Locate the cell with the specified text and output its (x, y) center coordinate. 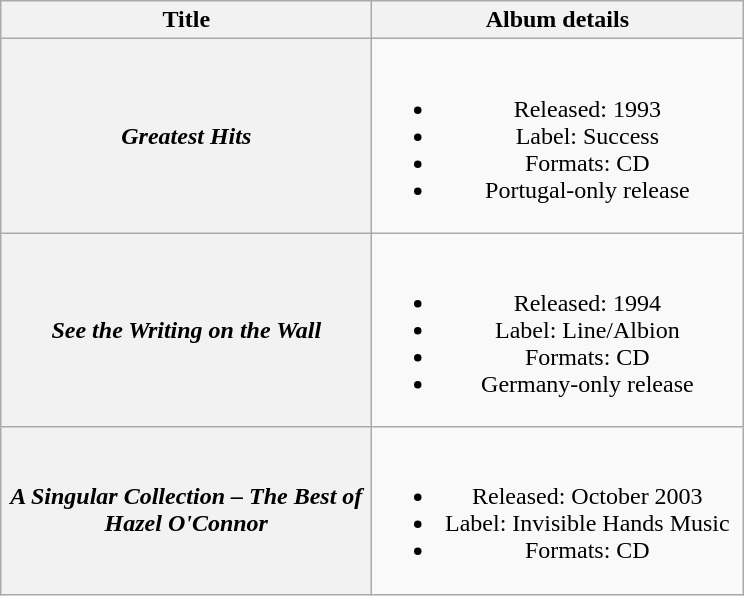
Released: 1994Label: Line/AlbionFormats: CDGermany-only release (558, 330)
Title (186, 20)
See the Writing on the Wall (186, 330)
Released: 1993Label: SuccessFormats: CDPortugal-only release (558, 136)
Album details (558, 20)
Greatest Hits (186, 136)
A Singular Collection – The Best of Hazel O'Connor (186, 510)
Released: October 2003Label: Invisible Hands MusicFormats: CD (558, 510)
